Locate the cell with the specified text and output its (X, Y) center coordinate. 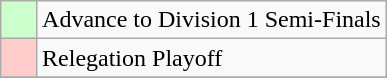
Relegation Playoff (212, 58)
Advance to Division 1 Semi-Finals (212, 20)
